Capture the cell that displays the provided text and extract its [x, y] central coordinate. 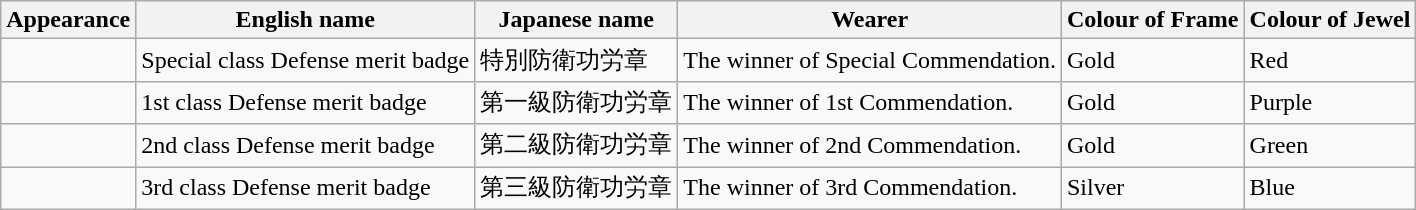
第三級防衛功労章 [576, 188]
第二級防衛功労章 [576, 146]
Japanese name [576, 20]
Colour of Jewel [1330, 20]
2nd class Defense merit badge [306, 146]
Special class Defense merit badge [306, 60]
The winner of 1st Commendation. [870, 102]
特別防衛功労章 [576, 60]
English name [306, 20]
第一級防衛功労章 [576, 102]
Red [1330, 60]
The winner of 3rd Commendation. [870, 188]
Appearance [68, 20]
The winner of Special Commendation. [870, 60]
3rd class Defense merit badge [306, 188]
1st class Defense merit badge [306, 102]
The winner of 2nd Commendation. [870, 146]
Green [1330, 146]
Colour of Frame [1152, 20]
Purple [1330, 102]
Blue [1330, 188]
Wearer [870, 20]
Silver [1152, 188]
